Extract the (x, y) coordinate from the center of the cell holding the provided text.  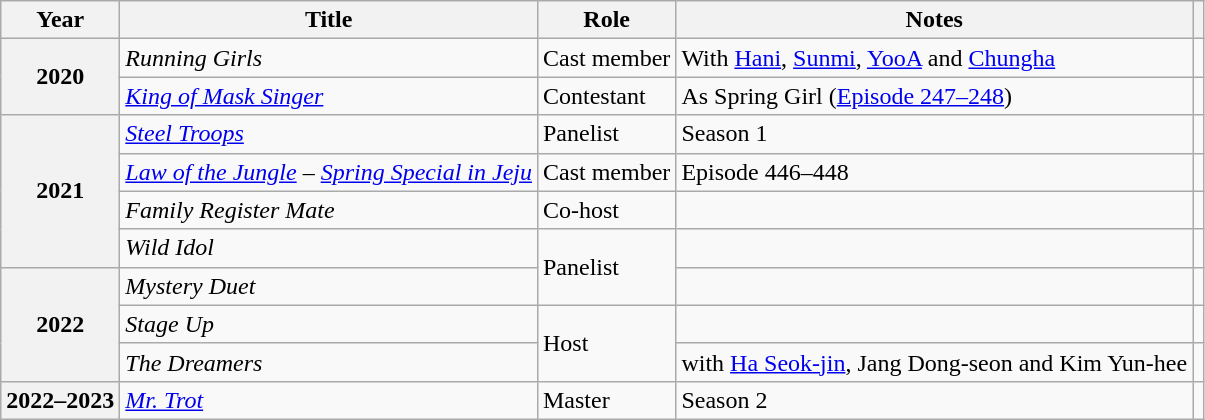
Season 1 (934, 134)
Title (329, 20)
With Hani, Sunmi, YooA and Chungha (934, 58)
2020 (60, 77)
Co-host (606, 210)
Stage Up (329, 324)
with Ha Seok-jin, Jang Dong-seon and Kim Yun-hee (934, 362)
Master (606, 400)
Host (606, 343)
Steel Troops (329, 134)
As Spring Girl (Episode 247–248) (934, 96)
Mr. Trot (329, 400)
Contestant (606, 96)
Mystery Duet (329, 286)
2021 (60, 191)
Law of the Jungle – Spring Special in Jeju (329, 172)
Running Girls (329, 58)
Role (606, 20)
Wild Idol (329, 248)
Episode 446–448 (934, 172)
Season 2 (934, 400)
The Dreamers (329, 362)
Family Register Mate (329, 210)
King of Mask Singer (329, 96)
2022 (60, 324)
Notes (934, 20)
2022–2023 (60, 400)
Year (60, 20)
